Determine the (x, y) coordinate at the center of the cell enclosing the given text.  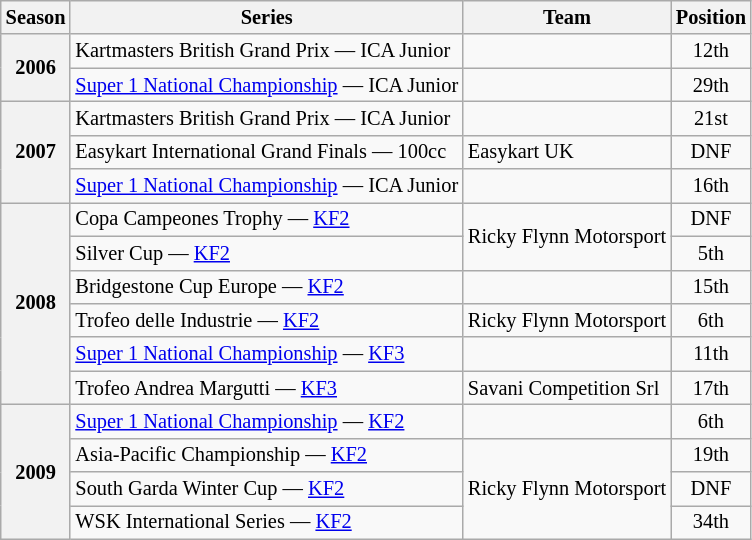
19th (711, 455)
Trofeo Andrea Margutti — KF3 (266, 388)
5th (711, 253)
Easykart UK (567, 152)
2007 (36, 152)
Position (711, 17)
11th (711, 354)
Silver Cup — KF2 (266, 253)
Easykart International Grand Finals — 100cc (266, 152)
Super 1 National Championship — KF2 (266, 421)
Copa Campeones Trophy — KF2 (266, 219)
21st (711, 118)
Super 1 National Championship — KF3 (266, 354)
Bridgestone Cup Europe — KF2 (266, 287)
2006 (36, 68)
Trofeo delle Industrie — KF2 (266, 320)
Savani Competition Srl (567, 388)
34th (711, 522)
2009 (36, 472)
WSK International Series — KF2 (266, 522)
Season (36, 17)
Asia-Pacific Championship — KF2 (266, 455)
Team (567, 17)
12th (711, 51)
16th (711, 186)
Series (266, 17)
South Garda Winter Cup — KF2 (266, 489)
2008 (36, 303)
17th (711, 388)
29th (711, 85)
15th (711, 287)
